Detect which cell encompasses the target text, then output its (X, Y) center coordinate. 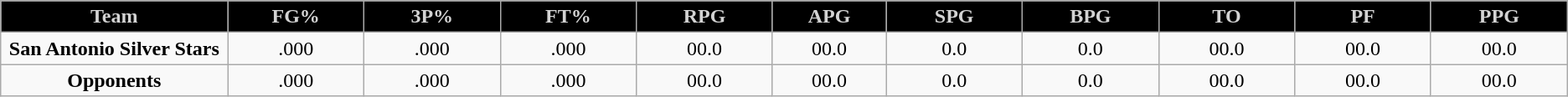
Opponents (114, 80)
3P% (432, 17)
RPG (705, 17)
SPG (955, 17)
San Antonio Silver Stars (114, 48)
FG% (297, 17)
TO (1226, 17)
FT% (568, 17)
APG (829, 17)
Team (114, 17)
PPG (1499, 17)
BPG (1091, 17)
PF (1364, 17)
